Capture the cell that displays the provided text and extract its [x, y] central coordinate. 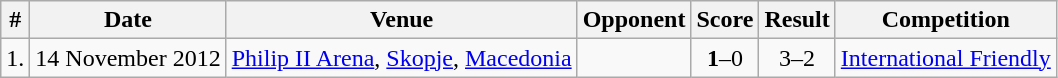
1–0 [725, 58]
Date [128, 20]
# [16, 20]
Competition [946, 20]
3–2 [797, 58]
Philip II Arena, Skopje, Macedonia [402, 58]
1. [16, 58]
Score [725, 20]
International Friendly [946, 58]
Venue [402, 20]
Result [797, 20]
Opponent [634, 20]
14 November 2012 [128, 58]
